Return the [x, y] coordinate for the center point of the cell that contains the specified text.  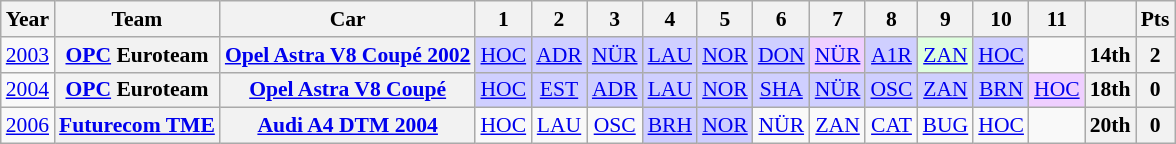
6 [782, 19]
10 [1001, 19]
18th [1110, 90]
Opel Astra V8 Coupé 2002 [348, 55]
BRH [670, 126]
8 [891, 19]
2006 [28, 126]
Team [137, 19]
1 [503, 19]
EST [559, 90]
4 [670, 19]
11 [1057, 19]
14th [1110, 55]
A1R [891, 55]
BUG [946, 126]
3 [615, 19]
CAT [891, 126]
Futurecom TME [137, 126]
Audi A4 DTM 2004 [348, 126]
9 [946, 19]
Year [28, 19]
SHA [782, 90]
20th [1110, 126]
Car [348, 19]
2003 [28, 55]
5 [725, 19]
DON [782, 55]
Opel Astra V8 Coupé [348, 90]
2004 [28, 90]
Pts [1156, 19]
BRN [1001, 90]
7 [838, 19]
